Output the [X, Y] coordinate of the center of the cell containing the given text.  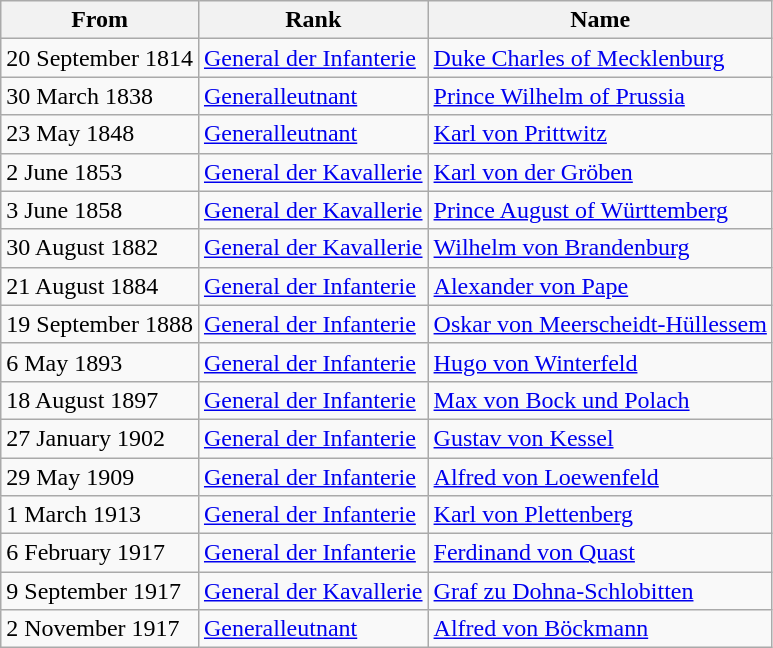
Duke Charles of Mecklenburg [600, 58]
20 September 1814 [100, 58]
Max von Bock und Polach [600, 400]
Rank [313, 20]
Prince August of Württemberg [600, 210]
3 June 1858 [100, 210]
Gustav von Kessel [600, 438]
Alfred von Loewenfeld [600, 477]
Alexander von Pape [600, 286]
27 January 1902 [100, 438]
From [100, 20]
Name [600, 20]
23 May 1848 [100, 134]
1 March 1913 [100, 515]
Wilhelm von Brandenburg [600, 248]
Karl von der Gröben [600, 172]
18 August 1897 [100, 400]
30 March 1838 [100, 96]
2 June 1853 [100, 172]
Graf zu Dohna-Schlobitten [600, 591]
Hugo von Winterfeld [600, 362]
6 February 1917 [100, 553]
Alfred von Böckmann [600, 629]
30 August 1882 [100, 248]
29 May 1909 [100, 477]
2 November 1917 [100, 629]
9 September 1917 [100, 591]
6 May 1893 [100, 362]
21 August 1884 [100, 286]
Karl von Plettenberg [600, 515]
Prince Wilhelm of Prussia [600, 96]
Ferdinand von Quast [600, 553]
19 September 1888 [100, 324]
Oskar von Meerscheidt-Hüllessem [600, 324]
Karl von Prittwitz [600, 134]
